Determine the [x, y] coordinate at the center of the cell enclosing the given text.  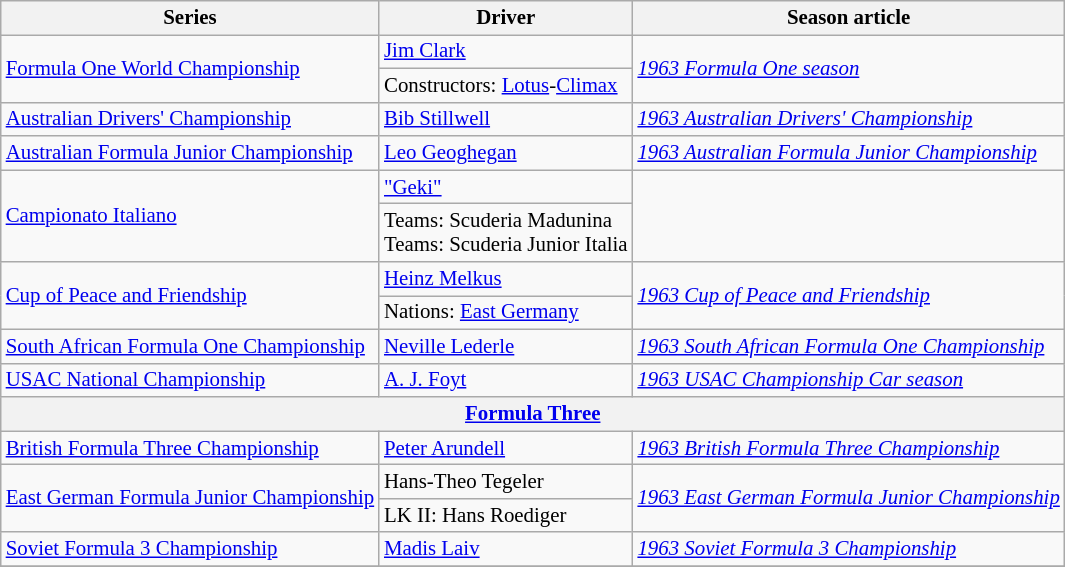
1963 East German Formula Junior Championship [848, 499]
1963 Soviet Formula 3 Championship [848, 549]
"Geki" [506, 187]
Formula Three [533, 414]
1963 Cup of Peace and Friendship [848, 296]
South African Formula One Championship [190, 346]
A. J. Foyt [506, 380]
Soviet Formula 3 Championship [190, 549]
Australian Formula Junior Championship [190, 153]
1963 Formula One season [848, 68]
Campionato Italiano [190, 216]
Australian Drivers' Championship [190, 119]
1963 USAC Championship Car season [848, 380]
Leo Geoghegan [506, 153]
Heinz Melkus [506, 279]
1963 Australian Formula Junior Championship [848, 153]
Madis Laiv [506, 549]
Jim Clark [506, 51]
1963 British Formula Three Championship [848, 448]
Bib Stillwell [506, 119]
British Formula Three Championship [190, 448]
Formula One World Championship [190, 68]
LK II: Hans Roediger [506, 515]
Cup of Peace and Friendship [190, 296]
Driver [506, 18]
Peter Arundell [506, 448]
Series [190, 18]
1963 Australian Drivers' Championship [848, 119]
Season article [848, 18]
Teams: Scuderia MaduninaTeams: Scuderia Junior Italia [506, 233]
East German Formula Junior Championship [190, 499]
Hans-Theo Tegeler [506, 482]
Nations: East Germany [506, 312]
Constructors: Lotus-Climax [506, 85]
USAC National Championship [190, 380]
Neville Lederle [506, 346]
1963 South African Formula One Championship [848, 346]
